Output the [X, Y] coordinate of the center of the cell containing the given text.  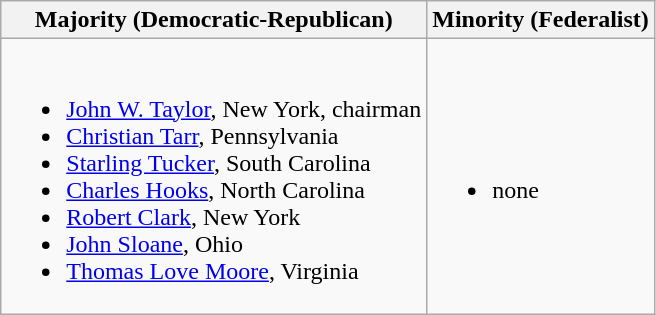
none [541, 176]
Majority (Democratic-Republican) [214, 20]
Minority (Federalist) [541, 20]
